From the cell containing the given text, extract its center point as [x, y] coordinate. 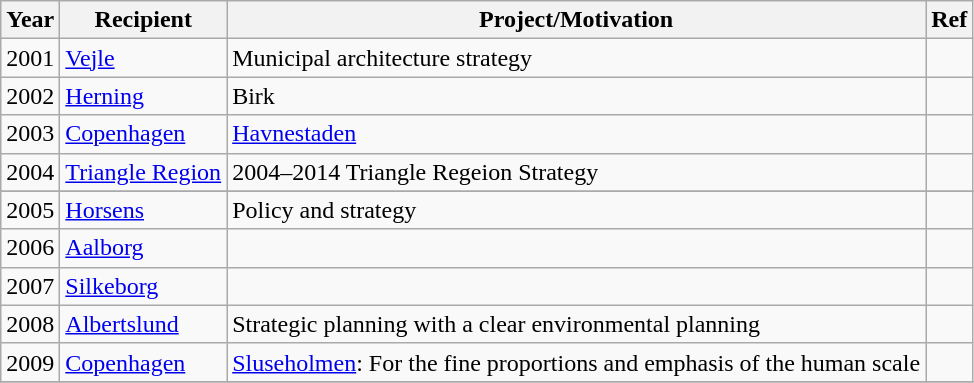
Aalborg [144, 248]
2004 [30, 172]
2004–2014 Triangle Regeion Strategy [576, 172]
Havnestaden [576, 134]
Year [30, 20]
2007 [30, 286]
2001 [30, 58]
2002 [30, 96]
Municipal architecture strategy [576, 58]
Sluseholmen: For the fine proportions and emphasis of the human scale [576, 362]
Silkeborg [144, 286]
Policy and strategy [576, 210]
Herning [144, 96]
Project/Motivation [576, 20]
2003 [30, 134]
Vejle [144, 58]
Horsens [144, 210]
2008 [30, 324]
2005 [30, 210]
2006 [30, 248]
Ref [950, 20]
Recipient [144, 20]
Strategic planning with a clear environmental planning [576, 324]
2009 [30, 362]
Albertslund [144, 324]
Triangle Region [144, 172]
Birk [576, 96]
